Capture the cell that displays the provided text and extract its (X, Y) central coordinate. 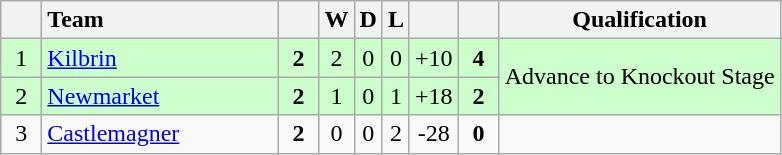
3 (22, 134)
L (396, 20)
D (368, 20)
4 (478, 58)
Advance to Knockout Stage (640, 77)
Qualification (640, 20)
-28 (434, 134)
Newmarket (160, 96)
Team (160, 20)
W (336, 20)
+10 (434, 58)
+18 (434, 96)
Castlemagner (160, 134)
Kilbrin (160, 58)
